Detect which cell encompasses the target text, then output its [X, Y] center coordinate. 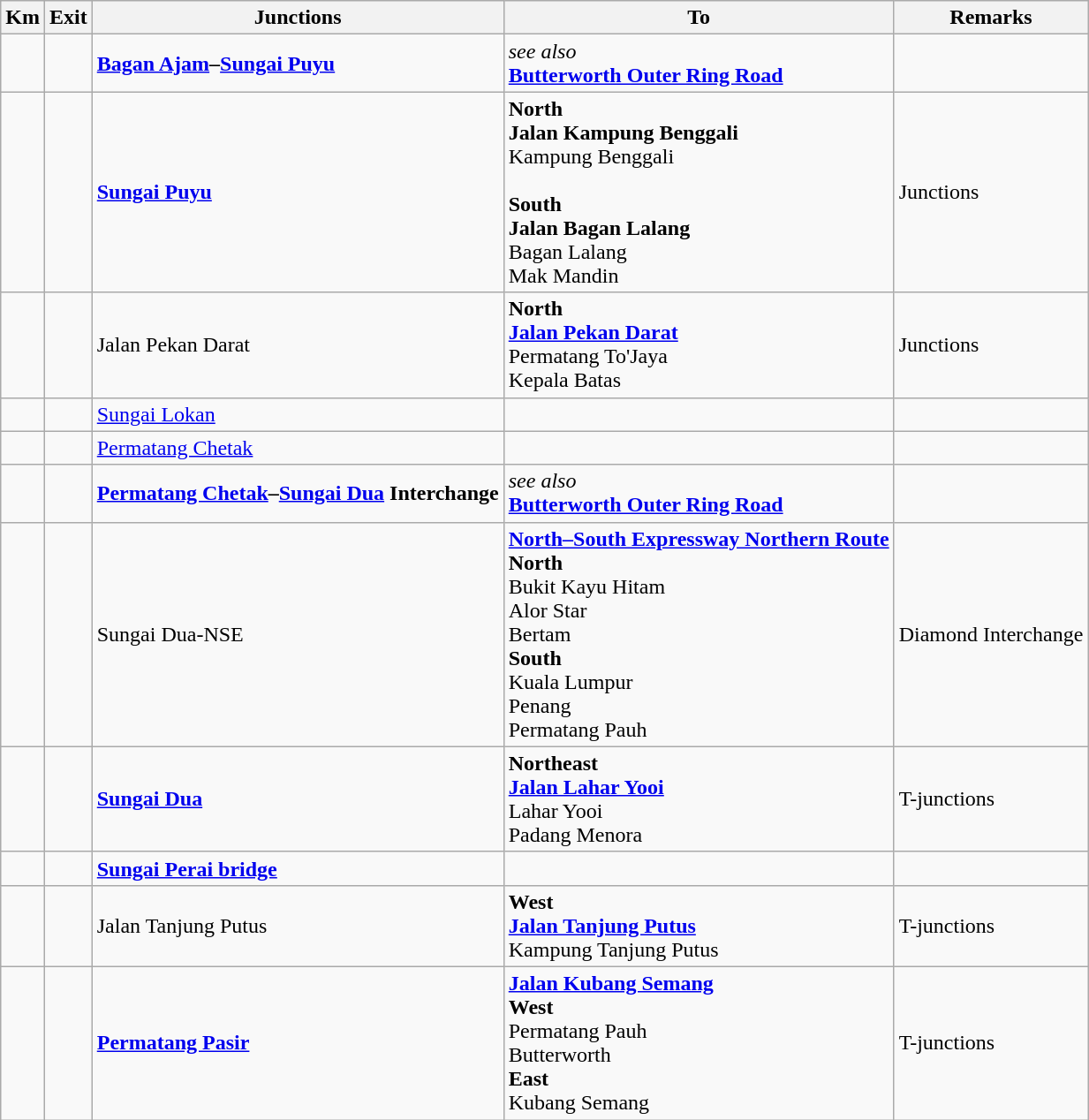
Sungai Perai bridge [298, 868]
North–South Expressway Northern RouteNorthBukit Kayu HitamAlor StarBertamSouthKuala LumpurPenangPermatang Pauh [699, 634]
Permatang Pasir [298, 1042]
West Jalan Tanjung PutusKampung Tanjung Putus [699, 926]
Exit [68, 18]
Sungai Dua [298, 798]
Km [23, 18]
Remarks [991, 18]
Sungai Dua-NSE [298, 634]
Sungai Puyu [298, 193]
Jalan Kubang SemangWestPermatang PauhButterworthEastKubang Semang [699, 1042]
To [699, 18]
Northeast Jalan Lahar YooiLahar YooiPadang Menora [699, 798]
Diamond Interchange [991, 634]
Jalan Pekan Darat [298, 344]
Bagan Ajam–Sungai Puyu [298, 64]
Permatang Chetak [298, 448]
Jalan Tanjung Putus [298, 926]
Sungai Lokan [298, 414]
NorthJalan Kampung BenggaliKampung BenggaliSouthJalan Bagan LalangBagan LalangMak Mandin [699, 193]
North Jalan Pekan DaratPermatang To'JayaKepala Batas [699, 344]
Permatang Chetak–Sungai Dua Interchange [298, 493]
